Detect which cell encompasses the target text, then output its (X, Y) center coordinate. 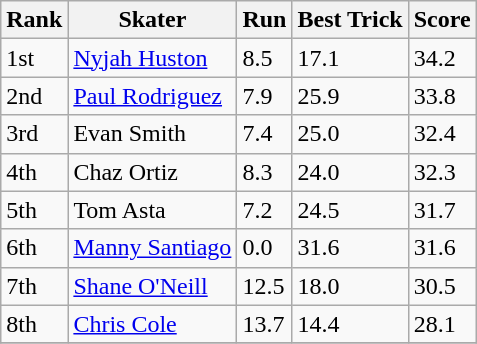
28.1 (442, 324)
32.3 (442, 172)
6th (34, 248)
32.4 (442, 134)
7th (34, 286)
4th (34, 172)
31.7 (442, 210)
7.2 (264, 210)
14.4 (350, 324)
8.5 (264, 58)
2nd (34, 96)
7.9 (264, 96)
7.4 (264, 134)
Tom Asta (152, 210)
33.8 (442, 96)
34.2 (442, 58)
13.7 (264, 324)
17.1 (350, 58)
Rank (34, 20)
3rd (34, 134)
24.5 (350, 210)
25.9 (350, 96)
Shane O'Neill (152, 286)
5th (34, 210)
Score (442, 20)
Evan Smith (152, 134)
18.0 (350, 286)
25.0 (350, 134)
Paul Rodriguez (152, 96)
Chaz Ortiz (152, 172)
Chris Cole (152, 324)
12.5 (264, 286)
Nyjah Huston (152, 58)
24.0 (350, 172)
Skater (152, 20)
Run (264, 20)
8.3 (264, 172)
30.5 (442, 286)
1st (34, 58)
Manny Santiago (152, 248)
8th (34, 324)
0.0 (264, 248)
Best Trick (350, 20)
